Pinpoint the cell where the given text exists, returning its (x, y) midpoint coordinate. 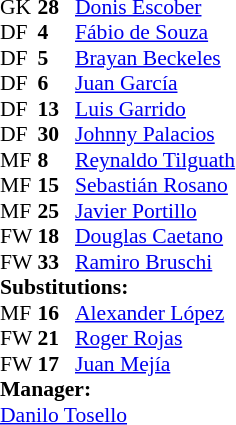
Alexander López (155, 313)
17 (57, 364)
5 (57, 58)
Juan García (155, 83)
Roger Rojas (155, 339)
4 (57, 33)
15 (57, 185)
Fábio de Souza (155, 33)
18 (57, 237)
30 (57, 135)
Ramiro Bruschi (155, 262)
6 (57, 83)
Brayan Beckeles (155, 58)
Johnny Palacios (155, 135)
Luis Garrido (155, 109)
16 (57, 313)
Reynaldo Tilguath (155, 160)
21 (57, 339)
Manager: (118, 389)
Sebastián Rosano (155, 185)
8 (57, 160)
Douglas Caetano (155, 237)
Javier Portillo (155, 211)
25 (57, 211)
Substitutions: (118, 287)
Juan Mejía (155, 364)
13 (57, 109)
33 (57, 262)
